Scan for the cell matching the given text and deliver its (X, Y) coordinate at center. 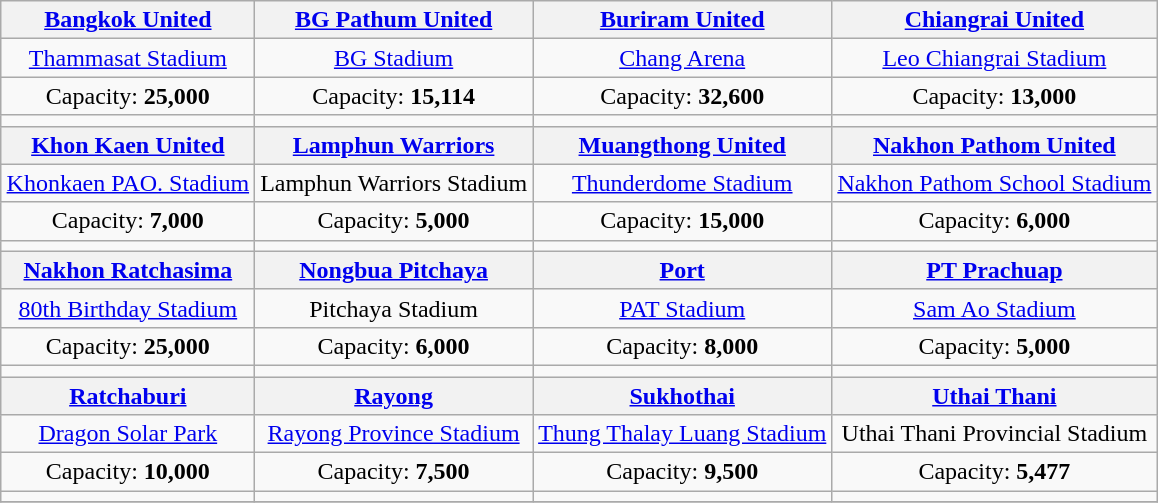
Dragon Solar Park (128, 434)
Rayong Province Stadium (394, 434)
Thunderdome Stadium (682, 183)
BG Pathum United (394, 20)
Buriram United (682, 20)
Bangkok United (128, 20)
Nakhon Ratchasima (128, 270)
Uthai Thani Provincial Stadium (994, 434)
Ratchaburi (128, 395)
Nongbua Pitchaya (394, 270)
Khon Kaen United (128, 145)
Thung Thalay Luang Stadium (682, 434)
Port (682, 270)
Capacity: 5,477 (994, 472)
Chang Arena (682, 58)
Capacity: 7,000 (128, 221)
Pitchaya Stadium (394, 308)
PAT Stadium (682, 308)
Capacity: 13,000 (994, 96)
Lamphun Warriors (394, 145)
Sukhothai (682, 395)
Sam Ao Stadium (994, 308)
Capacity: 15,114 (394, 96)
Nakhon Pathom United (994, 145)
Khonkaen PAO. Stadium (128, 183)
BG Stadium (394, 58)
Muangthong United (682, 145)
Thammasat Stadium (128, 58)
Capacity: 32,600 (682, 96)
Capacity: 8,000 (682, 346)
Uthai Thani (994, 395)
Nakhon Pathom School Stadium (994, 183)
80th Birthday Stadium (128, 308)
Lamphun Warriors Stadium (394, 183)
Capacity: 9,500 (682, 472)
Rayong (394, 395)
Leo Chiangrai Stadium (994, 58)
Capacity: 15,000 (682, 221)
Capacity: 7,500 (394, 472)
Capacity: 10,000 (128, 472)
PT Prachuap (994, 270)
Chiangrai United (994, 20)
